Locate the cell with the specified text and output its [x, y] center coordinate. 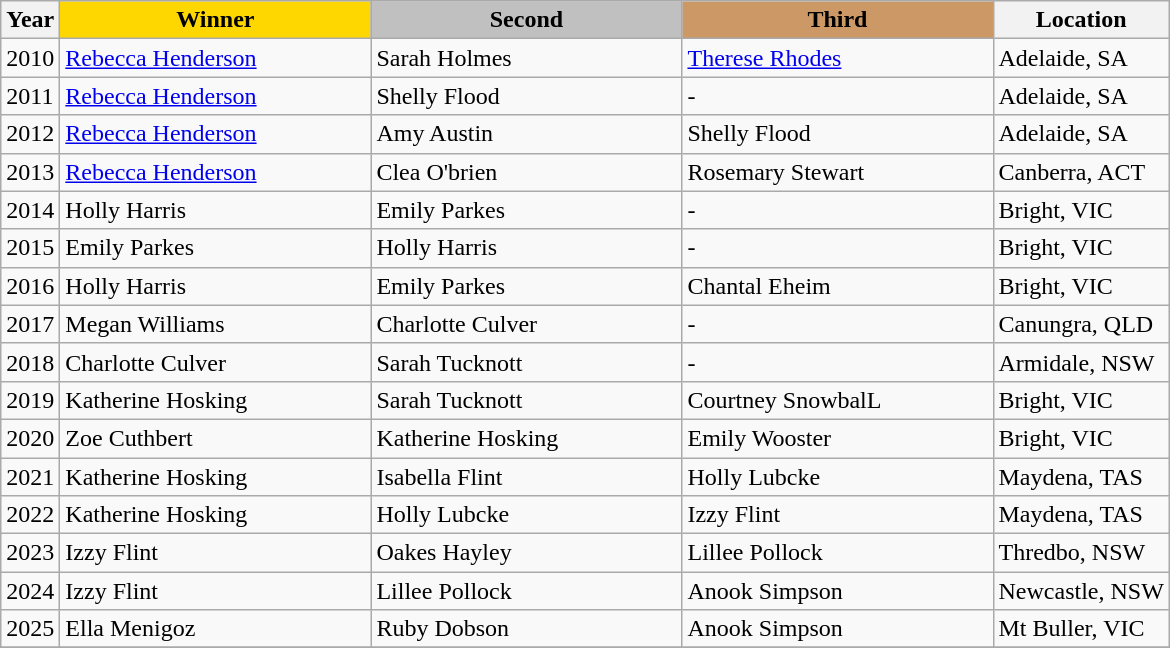
2025 [30, 629]
2015 [30, 248]
2012 [30, 134]
2010 [30, 58]
Amy Austin [526, 134]
Isabella Flint [526, 477]
2020 [30, 438]
Clea O'brien [526, 172]
Newcastle, NSW [1081, 591]
2011 [30, 96]
2014 [30, 210]
Oakes Hayley [526, 553]
2017 [30, 324]
Winner [216, 20]
Therese Rhodes [838, 58]
Armidale, NSW [1081, 362]
Megan Williams [216, 324]
Canungra, QLD [1081, 324]
2023 [30, 553]
2019 [30, 400]
Location [1081, 20]
2022 [30, 515]
Canberra, ACT [1081, 172]
Third [838, 20]
2024 [30, 591]
2016 [30, 286]
Thredbo, NSW [1081, 553]
Year [30, 20]
2018 [30, 362]
2021 [30, 477]
2013 [30, 172]
Mt Buller, VIC [1081, 629]
Zoe Cuthbert [216, 438]
Chantal Eheim [838, 286]
Emily Wooster [838, 438]
Ruby Dobson [526, 629]
Second [526, 20]
Courtney SnowbalL [838, 400]
Rosemary Stewart [838, 172]
Sarah Holmes [526, 58]
Ella Menigoz [216, 629]
